Pinpoint the cell where the given text exists, returning its (X, Y) midpoint coordinate. 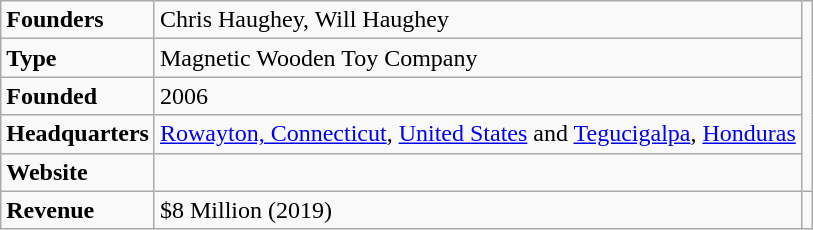
Website (78, 172)
Rowayton, Connecticut, United States and Tegucigalpa, Honduras (478, 134)
Type (78, 58)
Chris Haughey, Will Haughey (478, 20)
2006 (478, 96)
Magnetic Wooden Toy Company (478, 58)
Headquarters (78, 134)
Revenue (78, 210)
Founded (78, 96)
$8 Million (2019) (478, 210)
Founders (78, 20)
